Pinpoint the cell where the given text exists, returning its (X, Y) midpoint coordinate. 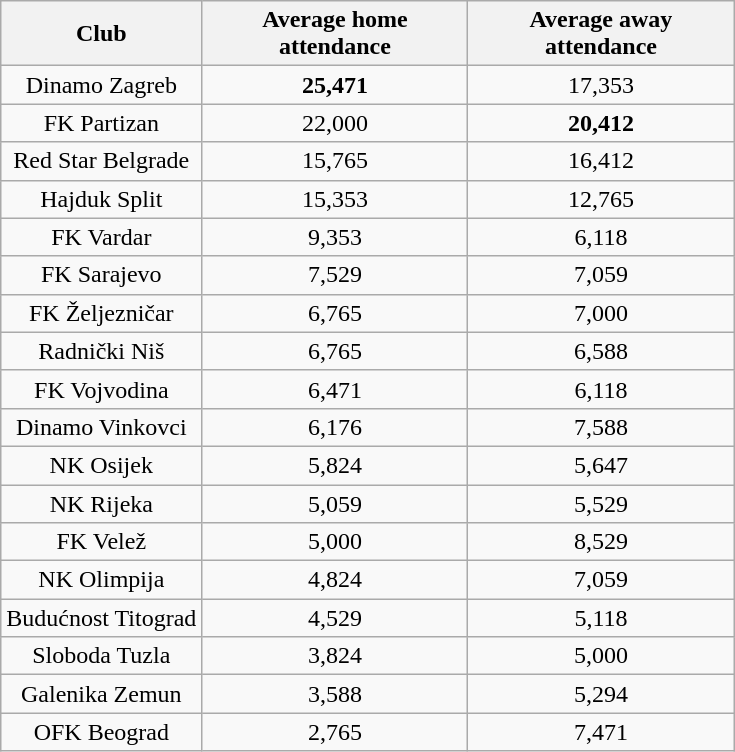
5,647 (601, 465)
3,588 (335, 694)
Red Star Belgrade (102, 161)
7,471 (601, 732)
20,412 (601, 123)
5,294 (601, 694)
17,353 (601, 85)
NK Olimpija (102, 580)
5,529 (601, 503)
15,353 (335, 199)
FK Sarajevo (102, 275)
Dinamo Zagreb (102, 85)
FK Partizan (102, 123)
Radnički Niš (102, 351)
7,588 (601, 427)
7,529 (335, 275)
12,765 (601, 199)
NK Rijeka (102, 503)
Average away attendance (601, 34)
3,824 (335, 656)
FK Vojvodina (102, 389)
Galenika Zemun (102, 694)
25,471 (335, 85)
Dinamo Vinkovci (102, 427)
6,471 (335, 389)
Club (102, 34)
4,529 (335, 618)
15,765 (335, 161)
6,588 (601, 351)
7,000 (601, 313)
NK Osijek (102, 465)
FK Željezničar (102, 313)
9,353 (335, 237)
16,412 (601, 161)
Hajduk Split (102, 199)
5,118 (601, 618)
Budućnost Titograd (102, 618)
2,765 (335, 732)
Average home attendance (335, 34)
4,824 (335, 580)
6,176 (335, 427)
OFK Beograd (102, 732)
FK Vardar (102, 237)
8,529 (601, 542)
22,000 (335, 123)
FK Velež (102, 542)
5,824 (335, 465)
5,059 (335, 503)
Sloboda Tuzla (102, 656)
